Output the (X, Y) coordinate of the center of the cell containing the given text.  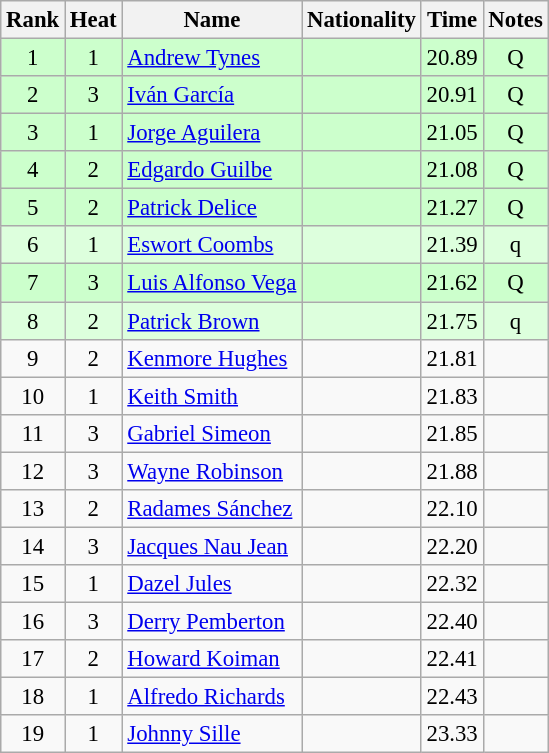
Patrick Delice (212, 208)
11 (33, 433)
Time (452, 20)
Notes (516, 20)
21.62 (452, 283)
12 (33, 471)
Derry Pemberton (212, 621)
Keith Smith (212, 396)
Name (212, 20)
Johnny Sille (212, 734)
21.39 (452, 245)
Alfredo Richards (212, 697)
Luis Alfonso Vega (212, 283)
Heat (94, 20)
Andrew Tynes (212, 58)
22.43 (452, 697)
21.85 (452, 433)
Iván García (212, 95)
23.33 (452, 734)
14 (33, 546)
7 (33, 283)
21.27 (452, 208)
20.91 (452, 95)
4 (33, 170)
Patrick Brown (212, 321)
18 (33, 697)
21.88 (452, 471)
Jorge Aguilera (212, 133)
13 (33, 509)
17 (33, 659)
Kenmore Hughes (212, 358)
20.89 (452, 58)
22.41 (452, 659)
21.08 (452, 170)
22.40 (452, 621)
Rank (33, 20)
Dazel Jules (212, 584)
9 (33, 358)
16 (33, 621)
Edgardo Guilbe (212, 170)
21.05 (452, 133)
21.75 (452, 321)
Eswort Coombs (212, 245)
6 (33, 245)
21.81 (452, 358)
Wayne Robinson (212, 471)
Nationality (362, 20)
15 (33, 584)
22.20 (452, 546)
19 (33, 734)
Howard Koiman (212, 659)
21.83 (452, 396)
5 (33, 208)
22.10 (452, 509)
Radames Sánchez (212, 509)
10 (33, 396)
Jacques Nau Jean (212, 546)
Gabriel Simeon (212, 433)
22.32 (452, 584)
8 (33, 321)
